Detect which cell encompasses the target text, then output its (x, y) center coordinate. 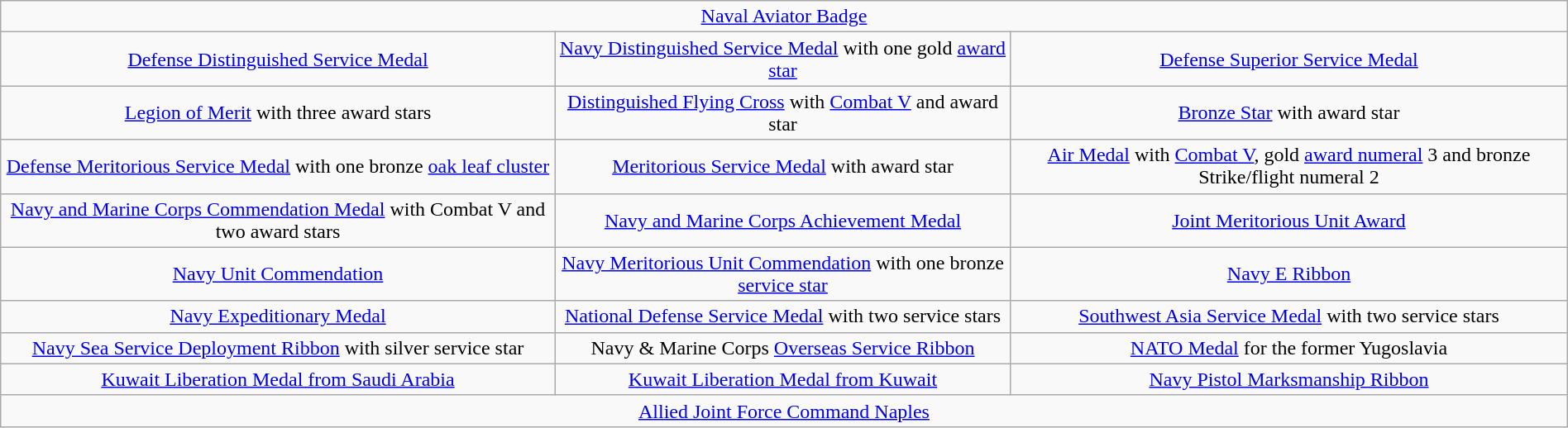
Bronze Star with award star (1289, 112)
Navy E Ribbon (1289, 274)
Navy Meritorious Unit Commendation with one bronze service star (782, 274)
Distinguished Flying Cross with Combat V and award star (782, 112)
Defense Distinguished Service Medal (278, 59)
Navy Pistol Marksmanship Ribbon (1289, 379)
Navy and Marine Corps Commendation Medal with Combat V and two award stars (278, 220)
Defense Superior Service Medal (1289, 59)
Meritorious Service Medal with award star (782, 167)
Navy & Marine Corps Overseas Service Ribbon (782, 348)
Navy and Marine Corps Achievement Medal (782, 220)
Air Medal with Combat V, gold award numeral 3 and bronze Strike/flight numeral 2 (1289, 167)
National Defense Service Medal with two service stars (782, 316)
Navy Sea Service Deployment Ribbon with silver service star (278, 348)
Kuwait Liberation Medal from Saudi Arabia (278, 379)
Defense Meritorious Service Medal with one bronze oak leaf cluster (278, 167)
Joint Meritorious Unit Award (1289, 220)
Navy Distinguished Service Medal with one gold award star (782, 59)
Navy Unit Commendation (278, 274)
NATO Medal for the former Yugoslavia (1289, 348)
Allied Joint Force Command Naples (784, 411)
Naval Aviator Badge (784, 17)
Southwest Asia Service Medal with two service stars (1289, 316)
Kuwait Liberation Medal from Kuwait (782, 379)
Legion of Merit with three award stars (278, 112)
Navy Expeditionary Medal (278, 316)
